Output the (X, Y) coordinate of the center of the cell containing the given text.  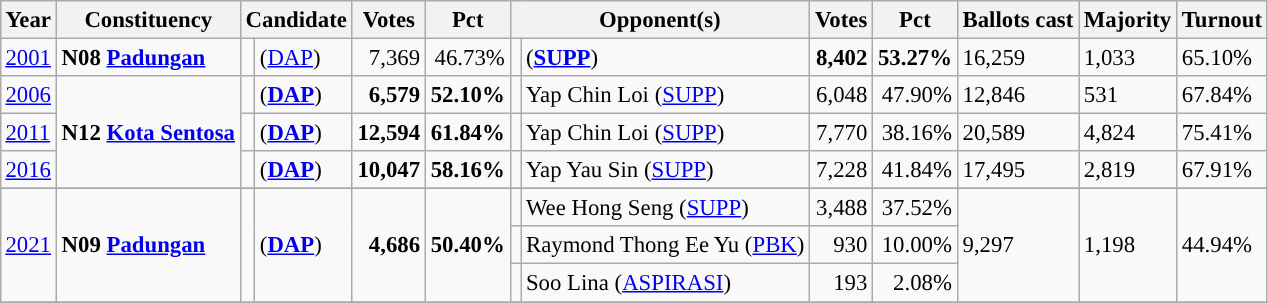
Constituency (148, 20)
Yap Yau Sin (SUPP) (666, 170)
N08 Padungan (148, 57)
16,259 (1018, 57)
53.27% (916, 57)
Soo Lina (ASPIRASI) (666, 283)
41.84% (916, 170)
(SUPP) (666, 57)
10,047 (388, 170)
47.90% (916, 95)
8,402 (842, 57)
12,846 (1018, 95)
930 (842, 245)
2,819 (1128, 170)
2006 (28, 95)
58.16% (468, 170)
Year (28, 20)
4,824 (1128, 133)
67.84% (1222, 95)
2.08% (916, 283)
50.40% (468, 246)
Ballots cast (1018, 20)
2001 (28, 57)
2011 (28, 133)
12,594 (388, 133)
1,198 (1128, 246)
Majority (1128, 20)
20,589 (1018, 133)
9,297 (1018, 246)
3,488 (842, 208)
65.10% (1222, 57)
67.91% (1222, 170)
1,033 (1128, 57)
4,686 (388, 246)
46.73% (468, 57)
Turnout (1222, 20)
7,770 (842, 133)
193 (842, 283)
2016 (28, 170)
37.52% (916, 208)
75.41% (1222, 133)
Wee Hong Seng (SUPP) (666, 208)
17,495 (1018, 170)
10.00% (916, 245)
44.94% (1222, 246)
6,579 (388, 95)
Raymond Thong Ee Yu (PBK) (666, 245)
7,369 (388, 57)
2021 (28, 246)
N09 Padungan (148, 246)
38.16% (916, 133)
6,048 (842, 95)
N12 Kota Sentosa (148, 132)
Opponent(s) (660, 20)
Candidate (296, 20)
61.84% (468, 133)
531 (1128, 95)
7,228 (842, 170)
52.10% (468, 95)
